Output the [x, y] coordinate of the center of the cell containing the given text.  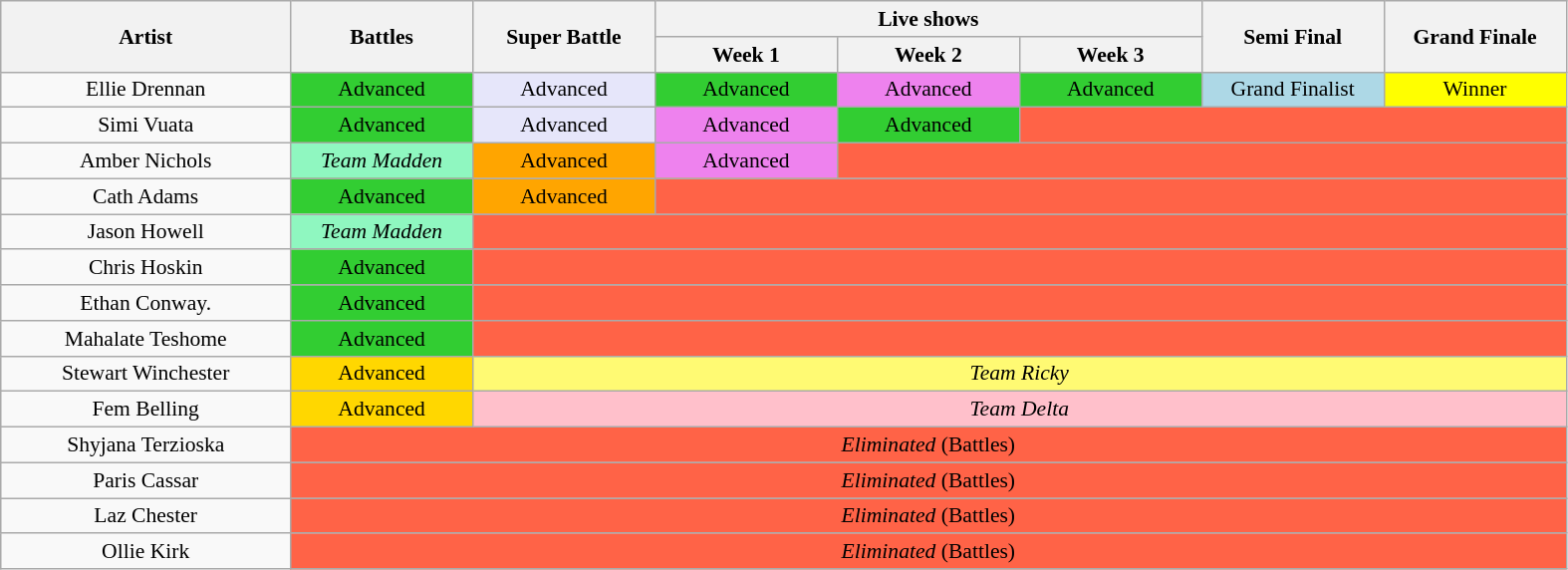
Simi Vuata [145, 126]
Ollie Kirk [145, 552]
Team Ricky [1020, 374]
Live shows [928, 19]
Jason Howell [145, 232]
Mahalate Teshome [145, 339]
Week 2 [928, 55]
Chris Hoskin [145, 268]
Grand Finale [1474, 36]
Grand Finalist [1293, 90]
Stewart Winchester [145, 374]
Winner [1474, 90]
Artist [145, 36]
Week 1 [745, 55]
Battles [383, 36]
Ellie Drennan [145, 90]
Semi Final [1293, 36]
Paris Cassar [145, 480]
Cath Adams [145, 196]
Shyjana Terzioska [145, 445]
Week 3 [1110, 55]
Fem Belling [145, 410]
Team Delta [1020, 410]
Super Battle [564, 36]
Amber Nichols [145, 161]
Laz Chester [145, 516]
Ethan Conway. [145, 303]
